Determine the (x, y) coordinate at the center of the cell enclosing the given text.  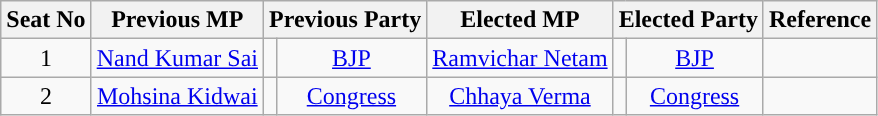
Elected Party (688, 20)
Seat No (46, 20)
Elected MP (520, 20)
2 (46, 96)
1 (46, 58)
Reference (820, 20)
Nand Kumar Sai (177, 58)
Chhaya Verma (520, 96)
Mohsina Kidwai (177, 96)
Ramvichar Netam (520, 58)
Previous Party (346, 20)
Previous MP (177, 20)
